Capture the cell that displays the provided text and extract its (x, y) central coordinate. 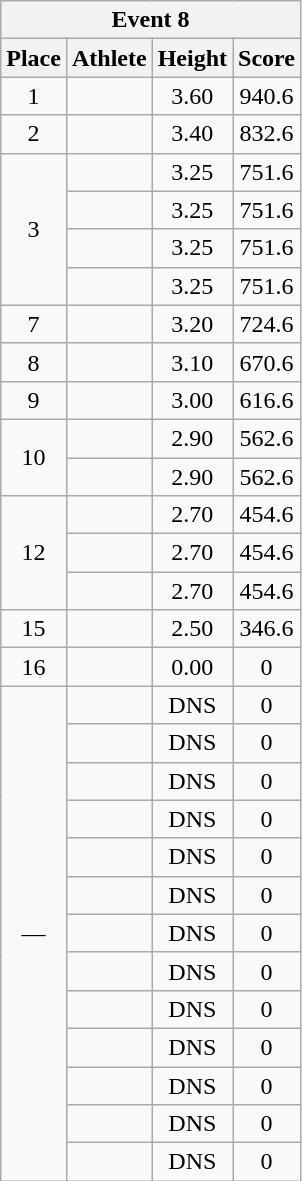
616.6 (267, 400)
9 (34, 400)
2 (34, 134)
15 (34, 629)
1 (34, 96)
12 (34, 553)
3.60 (192, 96)
832.6 (267, 134)
Event 8 (151, 20)
346.6 (267, 629)
0.00 (192, 667)
2.50 (192, 629)
724.6 (267, 324)
7 (34, 324)
940.6 (267, 96)
3.10 (192, 362)
670.6 (267, 362)
Height (192, 58)
3 (34, 229)
16 (34, 667)
10 (34, 457)
Score (267, 58)
3.20 (192, 324)
8 (34, 362)
Place (34, 58)
3.40 (192, 134)
3.00 (192, 400)
Athlete (109, 58)
— (34, 934)
